Detect which cell encompasses the target text, then output its (X, Y) center coordinate. 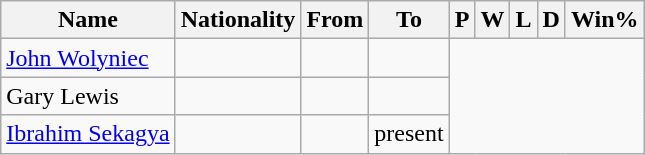
L (524, 20)
D (551, 20)
From (335, 20)
John Wolyniec (88, 58)
Name (88, 20)
Gary Lewis (88, 96)
present (409, 134)
Win% (604, 20)
Ibrahim Sekagya (88, 134)
P (462, 20)
To (409, 20)
W (492, 20)
Nationality (238, 20)
